Find where the given text appears and provide that cell's center as (x, y) coordinate. 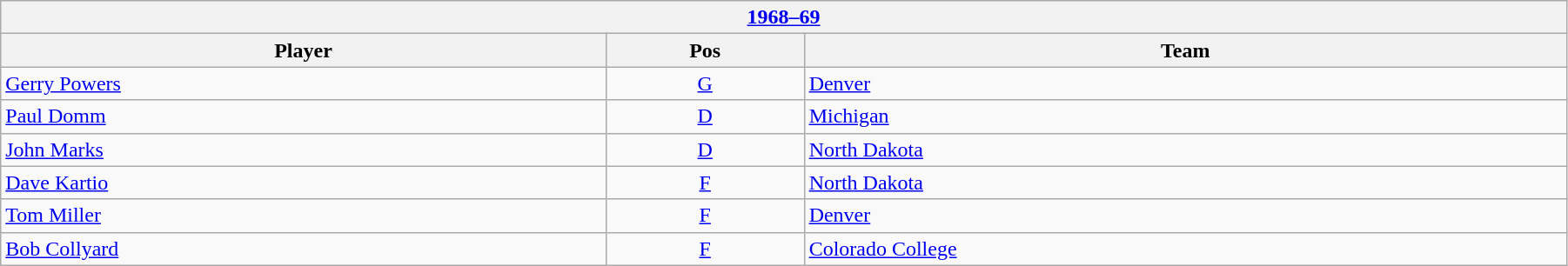
Player (304, 50)
Team (1185, 50)
Gerry Powers (304, 83)
John Marks (304, 150)
Dave Kartio (304, 183)
Pos (705, 50)
Tom Miller (304, 216)
Paul Domm (304, 116)
Bob Collyard (304, 249)
G (705, 83)
Michigan (1185, 116)
Colorado College (1185, 249)
1968–69 (784, 17)
